Locate the cell with the specified text and output its (x, y) center coordinate. 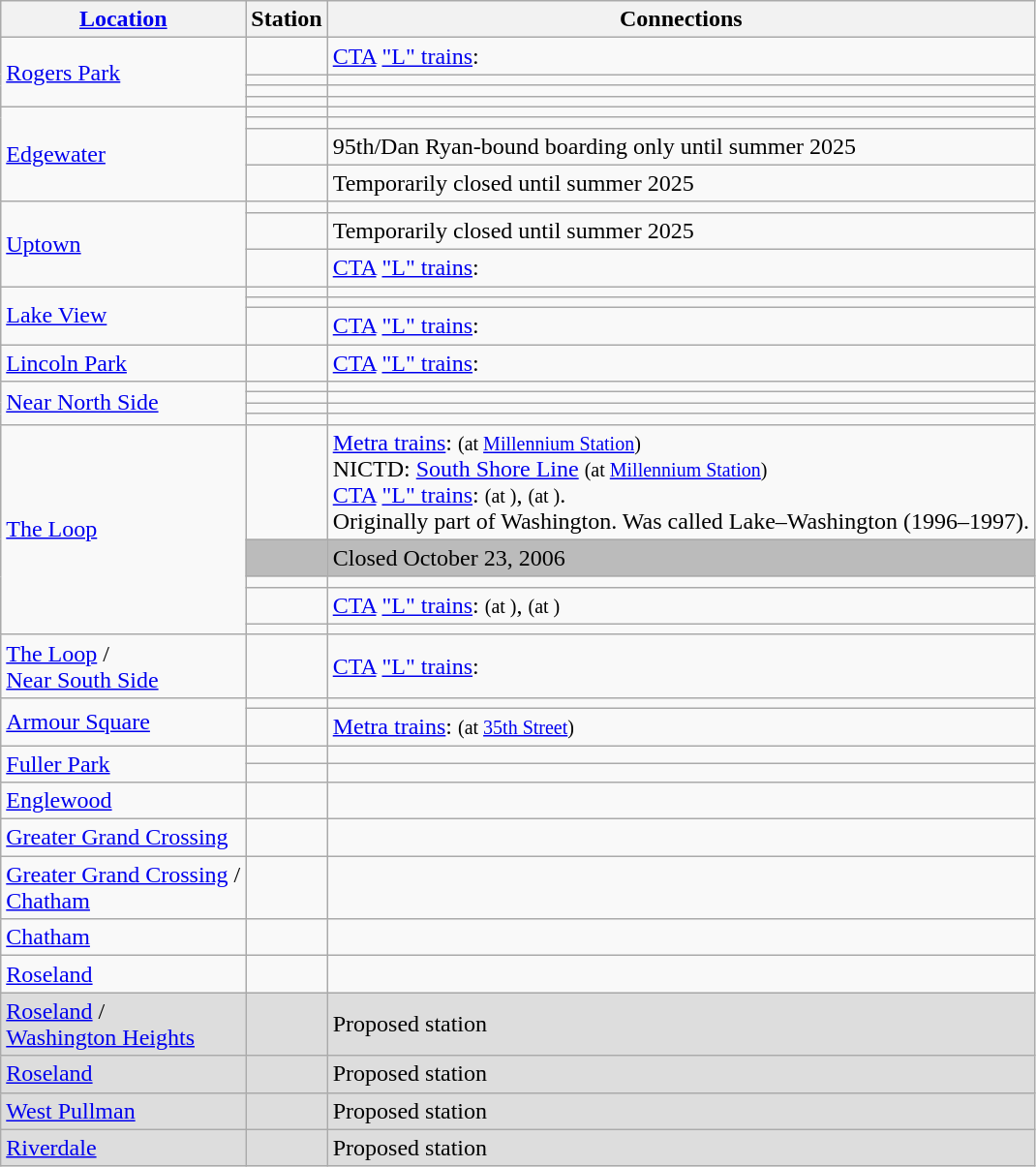
Metra trains: (at 35th Street) (681, 726)
CTA "L" trains: (at ), (at ) (681, 605)
The Loop / Near South Side (124, 666)
Edgewater (124, 154)
Lincoln Park (124, 363)
Near North Side (124, 403)
Station (287, 19)
Connections (681, 19)
95th/Dan Ryan-bound boarding only until summer 2025 (681, 146)
Uptown (124, 244)
Riverdale (124, 1148)
Location (124, 19)
Rogers Park (124, 72)
Lake View (124, 316)
The Loop (124, 529)
West Pullman (124, 1111)
Armour Square (124, 721)
Chatham (124, 937)
Greater Grand Crossing / Chatham (124, 887)
Roseland / Washington Heights (124, 1025)
Englewood (124, 801)
Fuller Park (124, 764)
Closed October 23, 2006 (681, 558)
Greater Grand Crossing (124, 838)
